Scan for the cell matching the given text and deliver its [X, Y] coordinate at center. 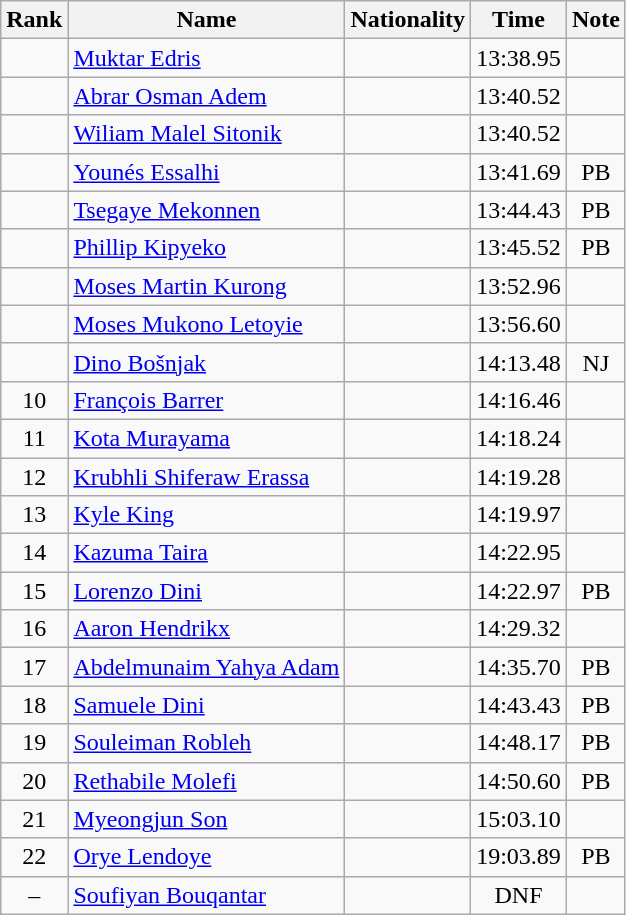
14:22.95 [519, 553]
14:50.60 [519, 781]
NJ [596, 362]
Name [206, 20]
12 [34, 477]
11 [34, 438]
Dino Bošnjak [206, 362]
14:13.48 [519, 362]
14:48.17 [519, 743]
18 [34, 705]
Wiliam Malel Sitonik [206, 134]
14:43.43 [519, 705]
14:16.46 [519, 400]
François Barrer [206, 400]
Krubhli Shiferaw Erassa [206, 477]
Nationality [408, 20]
13:41.69 [519, 172]
13:52.96 [519, 286]
19:03.89 [519, 857]
14:19.28 [519, 477]
14 [34, 553]
14:35.70 [519, 667]
Kota Murayama [206, 438]
Orye Lendoye [206, 857]
Samuele Dini [206, 705]
Aaron Hendrikx [206, 629]
16 [34, 629]
Tsegaye Mekonnen [206, 210]
Note [596, 20]
14:19.97 [519, 515]
Muktar Edris [206, 58]
Kyle King [206, 515]
Abrar Osman Adem [206, 96]
13:45.52 [519, 248]
Younés Essalhi [206, 172]
DNF [519, 895]
17 [34, 667]
14:29.32 [519, 629]
19 [34, 743]
Kazuma Taira [206, 553]
Soufiyan Bouqantar [206, 895]
Souleiman Robleh [206, 743]
13:38.95 [519, 58]
Rethabile Molefi [206, 781]
Abdelmunaim Yahya Adam [206, 667]
Myeongjun Son [206, 819]
14:18.24 [519, 438]
21 [34, 819]
22 [34, 857]
Moses Mukono Letoyie [206, 324]
15:03.10 [519, 819]
13 [34, 515]
Time [519, 20]
20 [34, 781]
13:44.43 [519, 210]
Lorenzo Dini [206, 591]
Rank [34, 20]
13:56.60 [519, 324]
Moses Martin Kurong [206, 286]
Phillip Kipyeko [206, 248]
14:22.97 [519, 591]
– [34, 895]
10 [34, 400]
15 [34, 591]
